Find where the given text appears and provide that cell's center as (X, Y) coordinate. 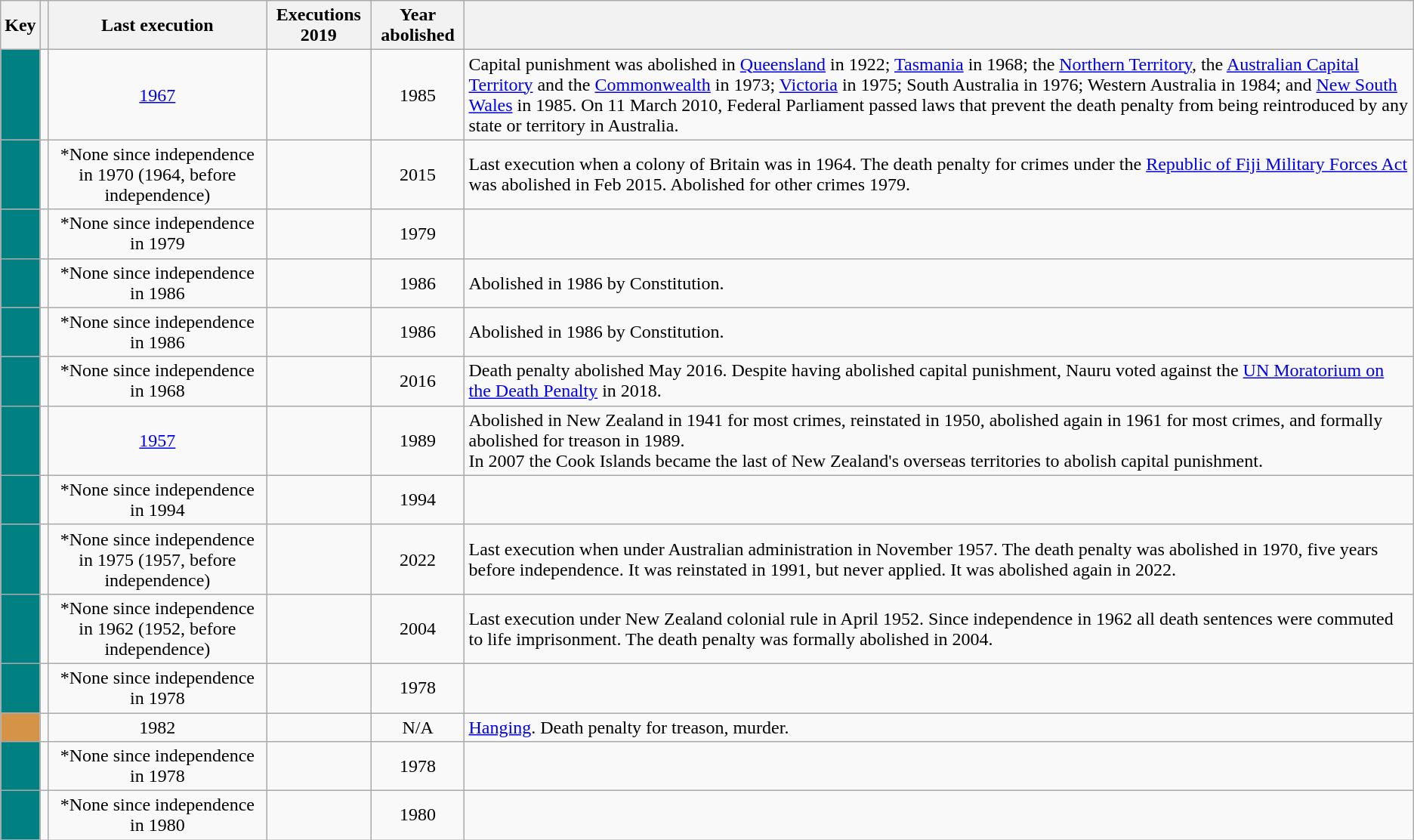
1994 (418, 500)
1982 (157, 727)
2016 (418, 381)
*None since independence in 1970 (1964, before independence) (157, 174)
2004 (418, 628)
2022 (418, 559)
*None since independence in 1980 (157, 816)
Death penalty abolished May 2016. Despite having abolished capital punishment, Nauru voted against the UN Moratorium on the Death Penalty in 2018. (939, 381)
1979 (418, 234)
*None since independence in 1979 (157, 234)
1985 (418, 95)
1989 (418, 440)
*None since independence in 1975 (1957, before independence) (157, 559)
Last execution (157, 26)
1967 (157, 95)
1980 (418, 816)
Executions 2019 (319, 26)
N/A (418, 727)
2015 (418, 174)
*None since independence in 1968 (157, 381)
Year abolished (418, 26)
Hanging. Death penalty for treason, murder. (939, 727)
*None since independence in 1962 (1952, before independence) (157, 628)
Key (20, 26)
*None since independence in 1994 (157, 500)
1957 (157, 440)
